Return the [X, Y] coordinate for the center point of the cell that contains the specified text.  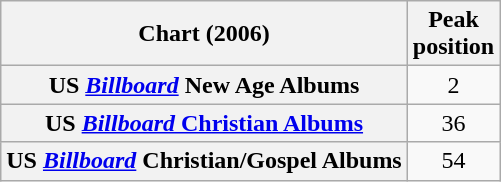
2 [453, 85]
Peakposition [453, 34]
Chart (2006) [204, 34]
US Billboard New Age Albums [204, 85]
36 [453, 123]
54 [453, 161]
US Billboard Christian Albums [204, 123]
US Billboard Christian/Gospel Albums [204, 161]
